Detect which cell encompasses the target text, then output its (X, Y) center coordinate. 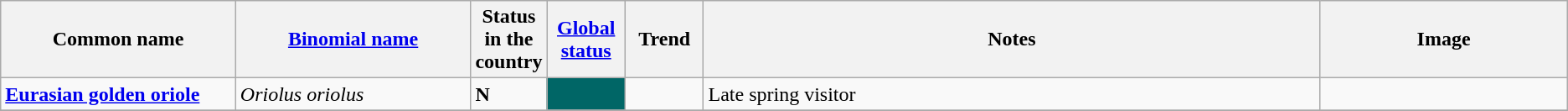
Status in the country (509, 40)
Global status (586, 40)
Eurasian golden oriole (119, 94)
Notes (1012, 40)
Oriolus oriolus (353, 94)
Late spring visitor (1012, 94)
Image (1444, 40)
Trend (664, 40)
Binomial name (353, 40)
N (509, 94)
Common name (119, 40)
